For the text-containing cell, return its midpoint in [X, Y] coordinate format. 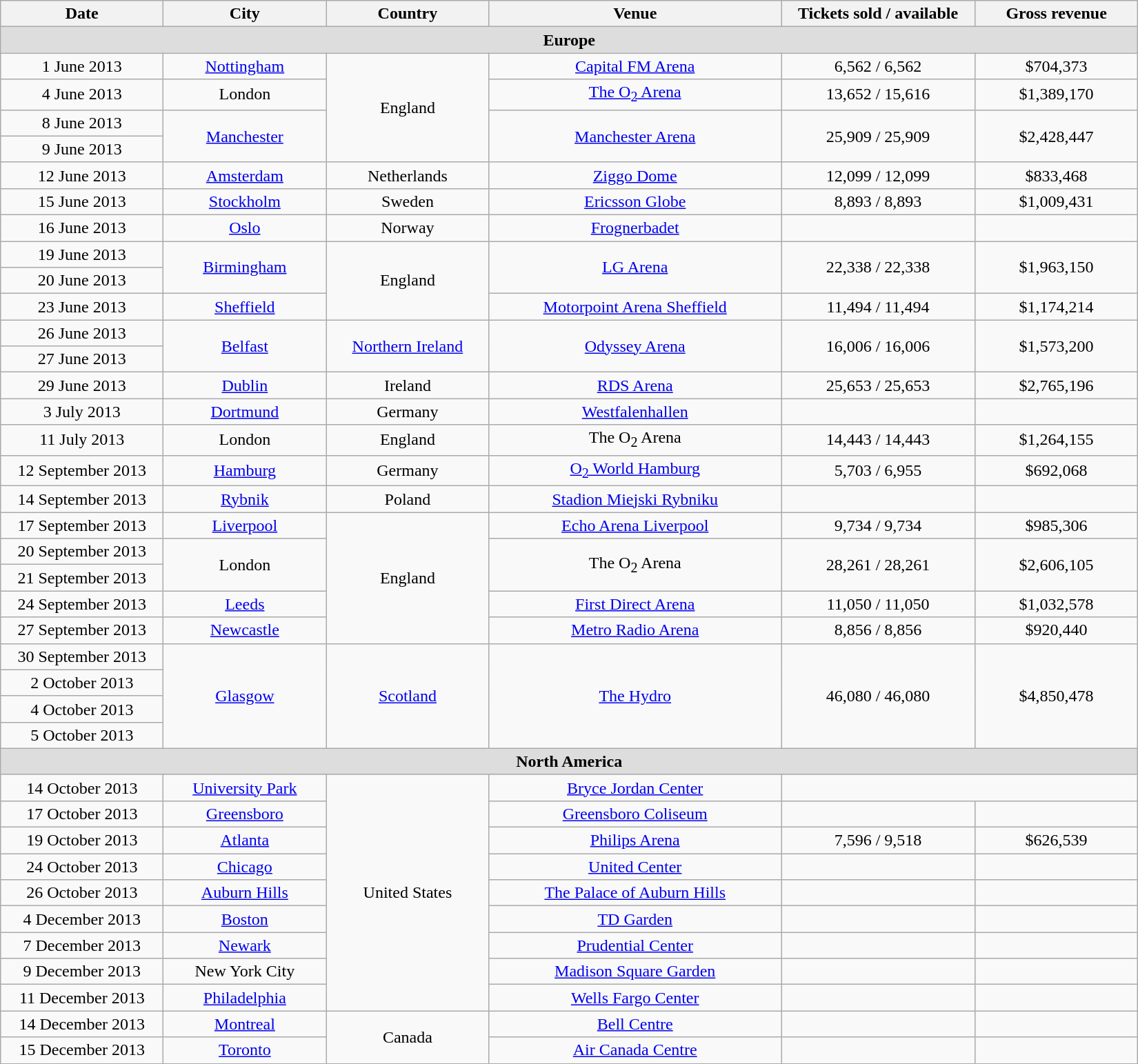
Northern Ireland [408, 346]
9 June 2013 [82, 149]
9,734 / 9,734 [877, 525]
Metro Radio Arena [635, 630]
O2 World Hamburg [635, 470]
Leeds [245, 604]
$692,068 [1057, 470]
$2,428,447 [1057, 136]
$985,306 [1057, 525]
$1,032,578 [1057, 604]
23 June 2013 [82, 307]
17 October 2013 [82, 814]
2 October 2013 [82, 683]
3 July 2013 [82, 412]
New York City [245, 972]
Ziggo Dome [635, 175]
Belfast [245, 346]
46,080 / 46,080 [877, 696]
Bryce Jordan Center [635, 787]
$2,606,105 [1057, 565]
16,006 / 16,006 [877, 346]
Boston [245, 919]
First Direct Arena [635, 604]
24 October 2013 [82, 867]
25,653 / 25,653 [877, 385]
Canada [408, 1037]
United Center [635, 867]
21 September 2013 [82, 578]
Bell Centre [635, 1024]
27 September 2013 [82, 630]
Odyssey Arena [635, 346]
15 December 2013 [82, 1050]
$1,264,155 [1057, 440]
Glasgow [245, 696]
11 July 2013 [82, 440]
Oslo [245, 228]
Ericsson Globe [635, 201]
Rybnik [245, 499]
United States [408, 892]
Greensboro Coliseum [635, 814]
$833,468 [1057, 175]
14,443 / 14,443 [877, 440]
8,893 / 8,893 [877, 201]
14 December 2013 [82, 1024]
9 December 2013 [82, 972]
29 June 2013 [82, 385]
4 December 2013 [82, 919]
Sheffield [245, 307]
Nottingham [245, 66]
5,703 / 6,955 [877, 470]
Manchester Arena [635, 136]
Air Canada Centre [635, 1050]
19 October 2013 [82, 841]
Venue [635, 14]
8 June 2013 [82, 123]
Toronto [245, 1050]
Capital FM Arena [635, 66]
11,494 / 11,494 [877, 307]
$1,009,431 [1057, 201]
Madison Square Garden [635, 972]
Europe [570, 40]
Amsterdam [245, 175]
4 October 2013 [82, 709]
City [245, 14]
Greensboro [245, 814]
5 October 2013 [82, 735]
Netherlands [408, 175]
Norway [408, 228]
27 June 2013 [82, 359]
Birmingham [245, 268]
Stadion Miejski Rybniku [635, 499]
Newark [245, 945]
TD Garden [635, 919]
$1,174,214 [1057, 307]
$1,963,150 [1057, 268]
Montreal [245, 1024]
Tickets sold / available [877, 14]
Country [408, 14]
11 December 2013 [82, 998]
6,562 / 6,562 [877, 66]
14 September 2013 [82, 499]
17 September 2013 [82, 525]
$4,850,478 [1057, 696]
Westfalenhallen [635, 412]
12 June 2013 [82, 175]
19 June 2013 [82, 254]
Ireland [408, 385]
12 September 2013 [82, 470]
Gross revenue [1057, 14]
LG Arena [635, 268]
Sweden [408, 201]
Auburn Hills [245, 893]
20 June 2013 [82, 281]
Atlanta [245, 841]
Poland [408, 499]
1 June 2013 [82, 66]
Date [82, 14]
26 June 2013 [82, 333]
Newcastle [245, 630]
$1,389,170 [1057, 94]
Liverpool [245, 525]
The Hydro [635, 696]
North America [570, 761]
Dublin [245, 385]
Scotland [408, 696]
7,596 / 9,518 [877, 841]
7 December 2013 [82, 945]
University Park [245, 787]
Echo Arena Liverpool [635, 525]
Prudential Center [635, 945]
20 September 2013 [82, 552]
8,856 / 8,856 [877, 630]
$920,440 [1057, 630]
16 June 2013 [82, 228]
$2,765,196 [1057, 385]
11,050 / 11,050 [877, 604]
Wells Fargo Center [635, 998]
12,099 / 12,099 [877, 175]
Hamburg [245, 470]
$704,373 [1057, 66]
30 September 2013 [82, 656]
26 October 2013 [82, 893]
15 June 2013 [82, 201]
$626,539 [1057, 841]
$1,573,200 [1057, 346]
Frognerbadet [635, 228]
4 June 2013 [82, 94]
Philips Arena [635, 841]
Dortmund [245, 412]
13,652 / 15,616 [877, 94]
28,261 / 28,261 [877, 565]
Motorpoint Arena Sheffield [635, 307]
Philadelphia [245, 998]
Manchester [245, 136]
22,338 / 22,338 [877, 268]
The Palace of Auburn Hills [635, 893]
25,909 / 25,909 [877, 136]
24 September 2013 [82, 604]
Stockholm [245, 201]
14 October 2013 [82, 787]
RDS Arena [635, 385]
Chicago [245, 867]
